Return the (X, Y) coordinate for the center point of the cell that contains the specified text.  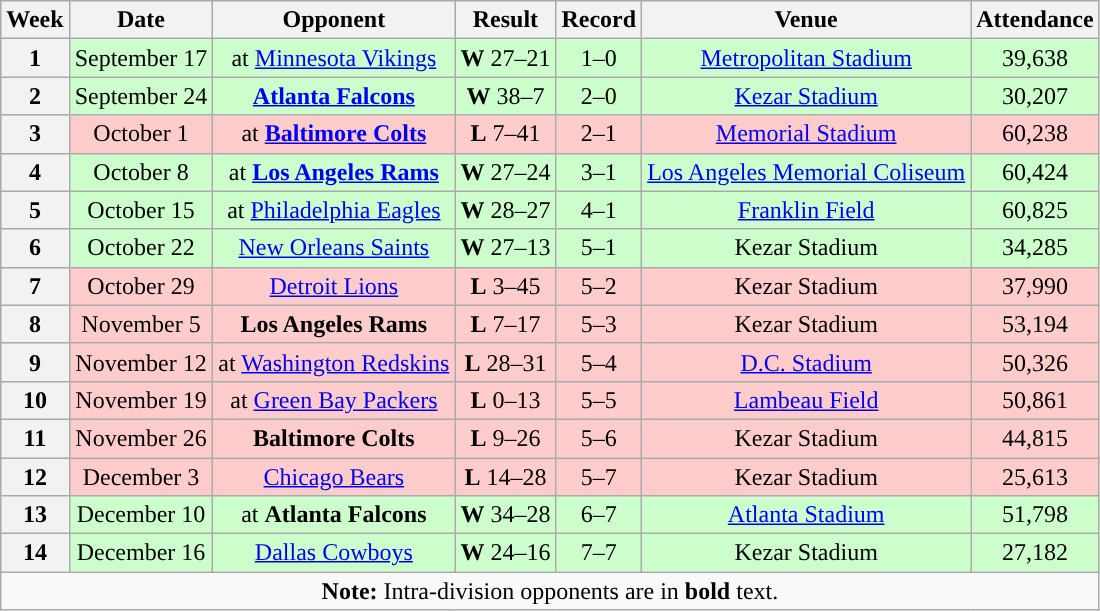
50,326 (1035, 362)
December 3 (141, 477)
Chicago Bears (334, 477)
5–4 (599, 362)
Franklin Field (806, 210)
December 16 (141, 553)
at Green Bay Packers (334, 400)
at Atlanta Falcons (334, 515)
13 (35, 515)
at Washington Redskins (334, 362)
25,613 (1035, 477)
4–1 (599, 210)
November 12 (141, 362)
W 28–27 (506, 210)
8 (35, 324)
Atlanta Falcons (334, 96)
9 (35, 362)
5–6 (599, 438)
W 27–24 (506, 172)
50,861 (1035, 400)
at Baltimore Colts (334, 134)
39,638 (1035, 58)
5 (35, 210)
Attendance (1035, 20)
3 (35, 134)
September 17 (141, 58)
at Philadelphia Eagles (334, 210)
W 27–13 (506, 248)
Record (599, 20)
L 0–13 (506, 400)
7–7 (599, 553)
5–1 (599, 248)
Venue (806, 20)
1 (35, 58)
November 19 (141, 400)
34,285 (1035, 248)
L 9–26 (506, 438)
D.C. Stadium (806, 362)
October 8 (141, 172)
53,194 (1035, 324)
at Minnesota Vikings (334, 58)
4 (35, 172)
October 22 (141, 248)
December 10 (141, 515)
New Orleans Saints (334, 248)
L 3–45 (506, 286)
Note: Intra-division opponents are in bold text. (550, 591)
September 24 (141, 96)
Date (141, 20)
27,182 (1035, 553)
W 38–7 (506, 96)
2–1 (599, 134)
L 7–41 (506, 134)
60,825 (1035, 210)
Opponent (334, 20)
14 (35, 553)
1–0 (599, 58)
Dallas Cowboys (334, 553)
Los Angeles Rams (334, 324)
7 (35, 286)
3–1 (599, 172)
Lambeau Field (806, 400)
51,798 (1035, 515)
October 1 (141, 134)
30,207 (1035, 96)
12 (35, 477)
Metropolitan Stadium (806, 58)
5–5 (599, 400)
November 5 (141, 324)
Los Angeles Memorial Coliseum (806, 172)
6 (35, 248)
2 (35, 96)
Memorial Stadium (806, 134)
Detroit Lions (334, 286)
W 24–16 (506, 553)
Atlanta Stadium (806, 515)
W 27–21 (506, 58)
5–3 (599, 324)
L 28–31 (506, 362)
5–7 (599, 477)
37,990 (1035, 286)
at Los Angeles Rams (334, 172)
5–2 (599, 286)
November 26 (141, 438)
Week (35, 20)
60,238 (1035, 134)
60,424 (1035, 172)
Result (506, 20)
11 (35, 438)
44,815 (1035, 438)
10 (35, 400)
October 15 (141, 210)
Baltimore Colts (334, 438)
L 14–28 (506, 477)
6–7 (599, 515)
W 34–28 (506, 515)
2–0 (599, 96)
October 29 (141, 286)
L 7–17 (506, 324)
